Pinpoint the cell where the given text exists, returning its [X, Y] midpoint coordinate. 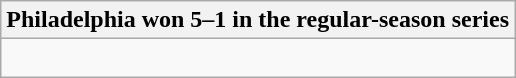
Philadelphia won 5–1 in the regular-season series [258, 20]
